Return [x, y] of the center of cell containing provided text 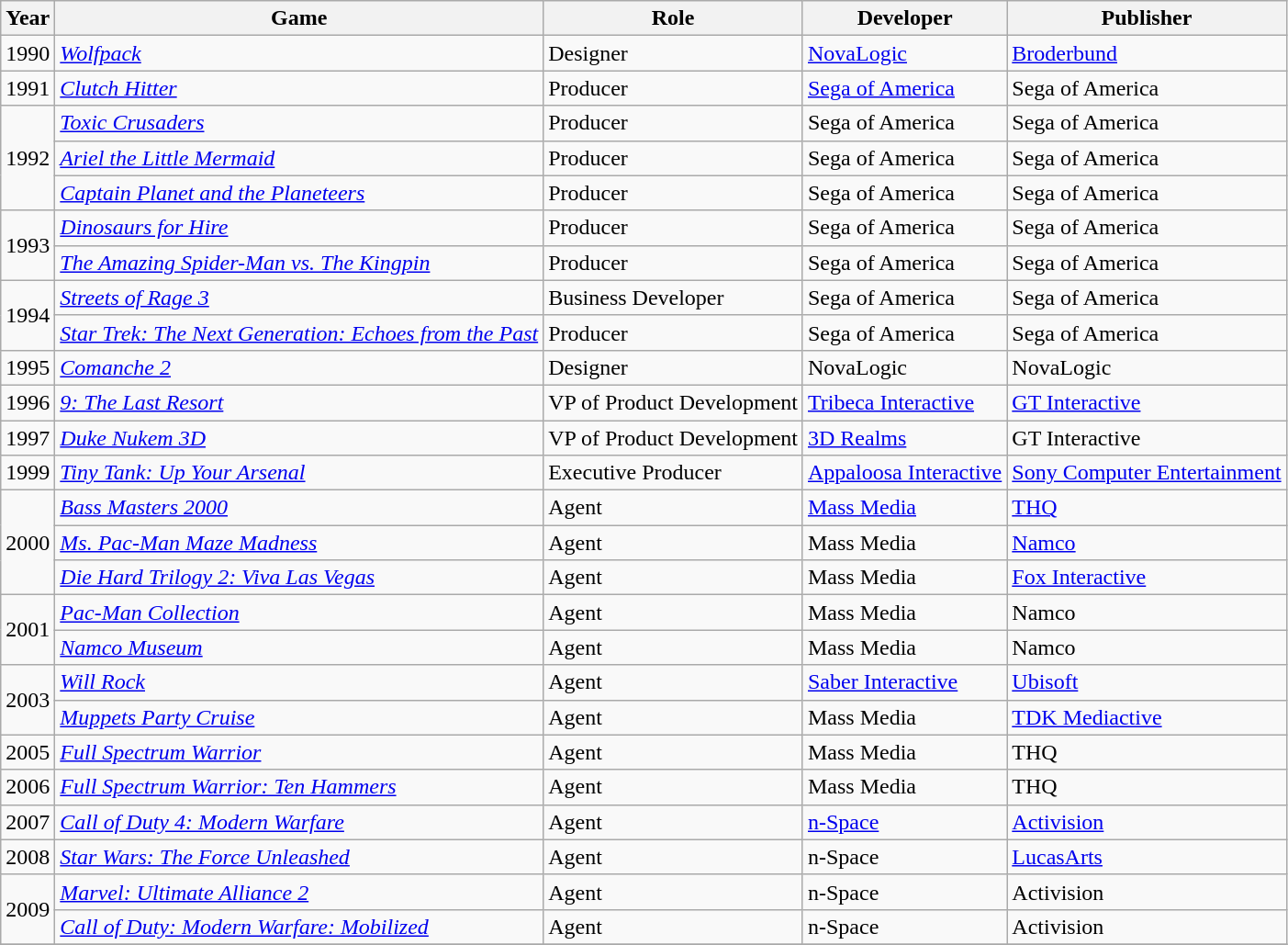
2003 [28, 700]
1992 [28, 158]
2009 [28, 909]
Star Wars: The Force Unleashed [299, 857]
Appaloosa Interactive [904, 473]
1996 [28, 402]
Dinosaurs for Hire [299, 228]
Full Spectrum Warrior [299, 752]
Ariel the Little Mermaid [299, 158]
Developer [904, 18]
Pac-Man Collection [299, 613]
Streets of Rage 3 [299, 298]
Will Rock [299, 682]
LucasArts [1147, 857]
Tiny Tank: Up Your Arsenal [299, 473]
Fox Interactive [1147, 578]
1991 [28, 88]
Executive Producer [674, 473]
Comanche 2 [299, 367]
2007 [28, 822]
Die Hard Trilogy 2: Viva Las Vegas [299, 578]
2005 [28, 752]
9: The Last Resort [299, 402]
Marvel: Ultimate Alliance 2 [299, 892]
Wolfpack [299, 53]
2008 [28, 857]
Captain Planet and the Planeteers [299, 193]
1995 [28, 367]
Sony Computer Entertainment [1147, 473]
Business Developer [674, 298]
Namco Museum [299, 647]
Duke Nukem 3D [299, 438]
Saber Interactive [904, 682]
Ms. Pac-Man Maze Madness [299, 543]
1994 [28, 315]
Game [299, 18]
TDK Mediactive [1147, 717]
Bass Masters 2000 [299, 508]
1993 [28, 245]
Role [674, 18]
Tribeca Interactive [904, 402]
1997 [28, 438]
Clutch Hitter [299, 88]
Star Trek: The Next Generation: Echoes from the Past [299, 332]
2006 [28, 787]
3D Realms [904, 438]
2001 [28, 630]
Full Spectrum Warrior: Ten Hammers [299, 787]
1999 [28, 473]
Year [28, 18]
The Amazing Spider-Man vs. The Kingpin [299, 263]
Call of Duty 4: Modern Warfare [299, 822]
2000 [28, 543]
Ubisoft [1147, 682]
Toxic Crusaders [299, 123]
Muppets Party Cruise [299, 717]
Call of Duty: Modern Warfare: Mobilized [299, 927]
1990 [28, 53]
Broderbund [1147, 53]
Publisher [1147, 18]
